Capture the cell that displays the provided text and extract its (X, Y) central coordinate. 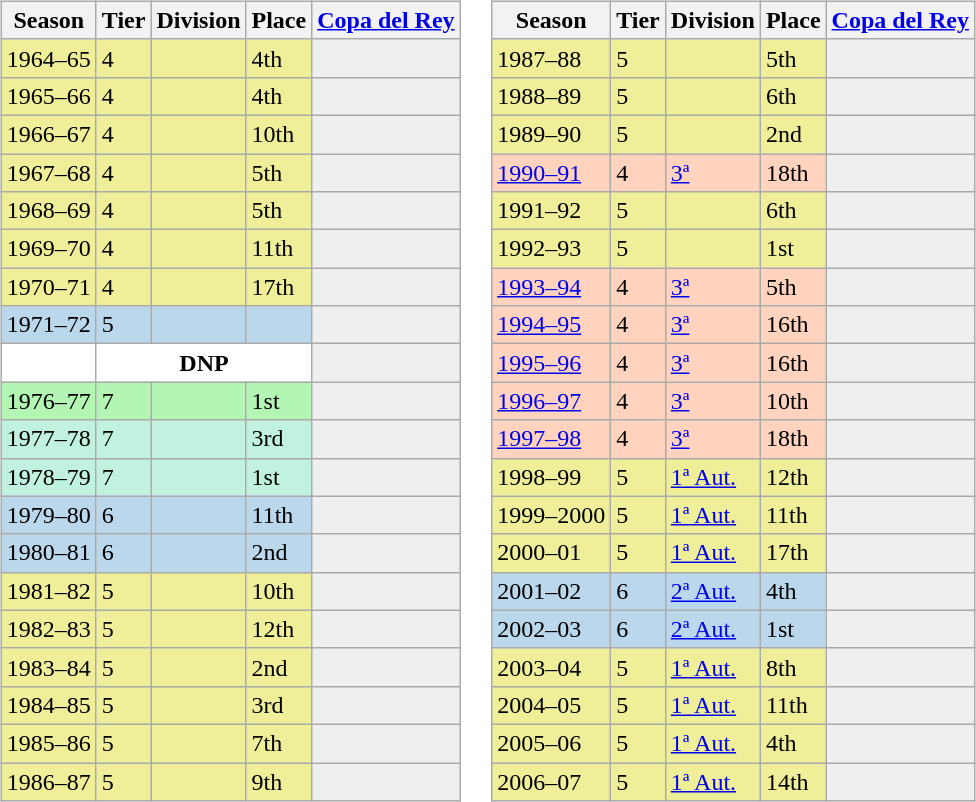
1998–99 (552, 477)
1966–67 (48, 134)
1979–80 (48, 515)
1995–96 (552, 363)
1965–66 (48, 96)
1986–87 (48, 781)
1992–93 (552, 249)
1967–68 (48, 173)
1969–70 (48, 249)
2005–06 (552, 743)
8th (793, 667)
14th (793, 781)
DNP (204, 363)
2006–07 (552, 781)
1987–88 (552, 58)
1971–72 (48, 325)
1997–98 (552, 439)
1977–78 (48, 439)
1976–77 (48, 401)
1994–95 (552, 325)
1983–84 (48, 667)
1989–90 (552, 134)
7th (279, 743)
1984–85 (48, 705)
1981–82 (48, 591)
1999–2000 (552, 515)
1988–89 (552, 96)
1990–91 (552, 173)
2003–04 (552, 667)
1970–71 (48, 287)
1993–94 (552, 287)
1991–92 (552, 211)
1982–83 (48, 629)
2002–03 (552, 629)
2001–02 (552, 591)
2004–05 (552, 705)
1996–97 (552, 401)
1985–86 (48, 743)
1964–65 (48, 58)
1978–79 (48, 477)
9th (279, 781)
2000–01 (552, 553)
1980–81 (48, 553)
1968–69 (48, 211)
